Provide the [x, y] coordinate of the cell's center where the given text is located.  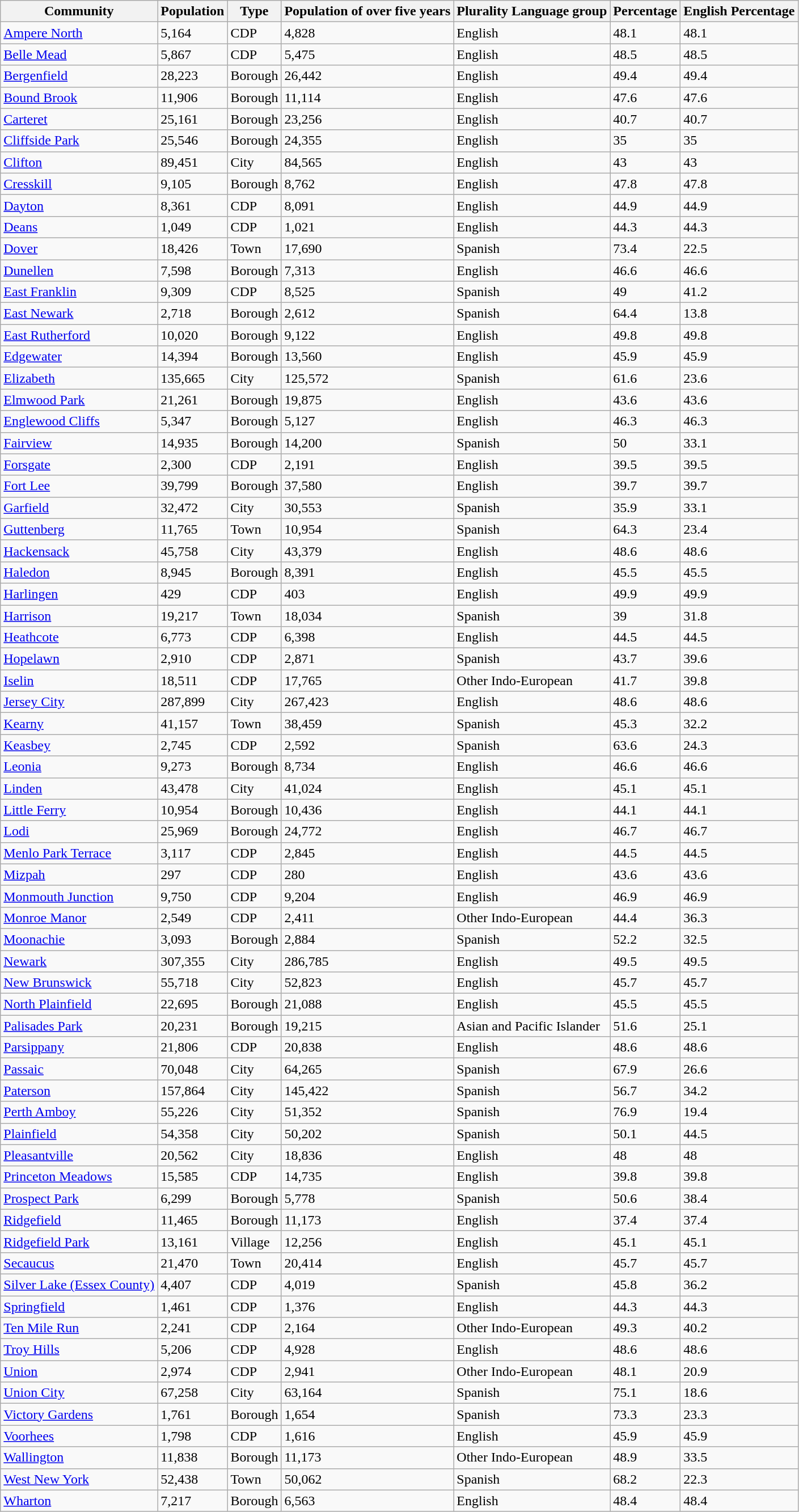
52,438 [193, 1479]
45.3 [645, 724]
2,745 [193, 745]
14,200 [367, 443]
Union City [79, 1393]
22,695 [193, 1004]
Community [79, 11]
28,223 [193, 76]
9,122 [367, 335]
32.5 [739, 939]
5,347 [193, 421]
Lodi [79, 831]
Harlingen [79, 594]
Wharton [79, 1501]
38.4 [739, 1198]
75.1 [645, 1393]
23,256 [367, 119]
73.3 [645, 1414]
64.3 [645, 529]
New Brunswick [79, 983]
8,945 [193, 572]
45.8 [645, 1285]
14,394 [193, 357]
36.3 [739, 918]
9,750 [193, 896]
45,758 [193, 551]
1,049 [193, 227]
8,361 [193, 205]
5,867 [193, 54]
429 [193, 594]
2,592 [367, 745]
20,414 [367, 1263]
2,191 [367, 464]
Leonia [79, 767]
Ampere North [79, 33]
Wallington [79, 1458]
5,475 [367, 54]
9,309 [193, 292]
Silver Lake (Essex County) [79, 1285]
11,906 [193, 98]
1,461 [193, 1306]
18.6 [739, 1393]
2,300 [193, 464]
17,690 [367, 248]
21,088 [367, 1004]
14,735 [367, 1177]
20,838 [367, 1048]
10,436 [367, 810]
2,718 [193, 314]
11,465 [193, 1220]
21,261 [193, 400]
32,472 [193, 508]
2,164 [367, 1328]
25.1 [739, 1026]
1,376 [367, 1306]
15,585 [193, 1177]
19,217 [193, 615]
3,117 [193, 853]
Passaic [79, 1069]
Englewood Cliffs [79, 421]
9,273 [193, 767]
1,761 [193, 1414]
Monmouth Junction [79, 896]
Plainfield [79, 1134]
Haledon [79, 572]
44.4 [645, 918]
2,884 [367, 939]
18,034 [367, 615]
1,654 [367, 1414]
36.2 [739, 1285]
11,765 [193, 529]
30,553 [367, 508]
Menlo Park Terrace [79, 853]
280 [367, 875]
East Rutherford [79, 335]
Perth Amboy [79, 1112]
Ridgefield [79, 1220]
43.7 [645, 659]
41.7 [645, 681]
145,422 [367, 1091]
2,871 [367, 659]
Asian and Pacific Islander [532, 1026]
Population [193, 11]
1,798 [193, 1436]
19,875 [367, 400]
Bound Brook [79, 98]
39 [645, 615]
287,899 [193, 702]
67.9 [645, 1069]
50.1 [645, 1134]
North Plainfield [79, 1004]
68.2 [645, 1479]
84,565 [367, 162]
51.6 [645, 1026]
2,612 [367, 314]
Edgewater [79, 357]
2,845 [367, 853]
Pleasantville [79, 1155]
8,091 [367, 205]
Hackensack [79, 551]
49.3 [645, 1328]
Hopelawn [79, 659]
Prospect Park [79, 1198]
Fort Lee [79, 486]
307,355 [193, 961]
43,478 [193, 788]
55,718 [193, 983]
12,256 [367, 1241]
39.6 [739, 659]
22.3 [739, 1479]
Union [79, 1371]
61.6 [645, 378]
11,838 [193, 1458]
Dayton [79, 205]
403 [367, 594]
63.6 [645, 745]
Harrison [79, 615]
25,161 [193, 119]
Little Ferry [79, 810]
38,459 [367, 724]
2,411 [367, 918]
Garfield [79, 508]
Springfield [79, 1306]
40.2 [739, 1328]
Troy Hills [79, 1350]
Linden [79, 788]
17,765 [367, 681]
18,511 [193, 681]
4,019 [367, 1285]
1,616 [367, 1436]
67,258 [193, 1393]
41.2 [739, 292]
14,935 [193, 443]
Bergenfield [79, 76]
10,020 [193, 335]
267,423 [367, 702]
5,206 [193, 1350]
Deans [79, 227]
21,806 [193, 1048]
8,525 [367, 292]
2,941 [367, 1371]
East Newark [79, 314]
6,563 [367, 1501]
7,598 [193, 271]
English Percentage [739, 11]
43,379 [367, 551]
50,062 [367, 1479]
Cliffside Park [79, 141]
41,157 [193, 724]
Dunellen [79, 271]
55,226 [193, 1112]
4,828 [367, 33]
8,762 [367, 184]
89,451 [193, 162]
Percentage [645, 11]
13,560 [367, 357]
7,217 [193, 1501]
Elmwood Park [79, 400]
22.5 [739, 248]
Forsgate [79, 464]
24,355 [367, 141]
Guttenberg [79, 529]
297 [193, 875]
21,470 [193, 1263]
50,202 [367, 1134]
Clifton [79, 162]
51,352 [367, 1112]
2,910 [193, 659]
5,778 [367, 1198]
Belle Mead [79, 54]
6,398 [367, 637]
2,241 [193, 1328]
39,799 [193, 486]
70,048 [193, 1069]
Newark [79, 961]
135,665 [193, 378]
8,734 [367, 767]
Paterson [79, 1091]
52,823 [367, 983]
Secaucus [79, 1263]
8,391 [367, 572]
157,864 [193, 1091]
76.9 [645, 1112]
Moonachie [79, 939]
Voorhees [79, 1436]
West New York [79, 1479]
64,265 [367, 1069]
Elizabeth [79, 378]
11,114 [367, 98]
26.6 [739, 1069]
4,928 [367, 1350]
Heathcote [79, 637]
6,299 [193, 1198]
54,358 [193, 1134]
Kearny [79, 724]
18,836 [367, 1155]
50.6 [645, 1198]
63,164 [367, 1393]
31.8 [739, 615]
9,105 [193, 184]
Ridgefield Park [79, 1241]
Jersey City [79, 702]
49 [645, 292]
Ten Mile Run [79, 1328]
20,562 [193, 1155]
37,580 [367, 486]
20,231 [193, 1026]
19,215 [367, 1026]
2,974 [193, 1371]
24.3 [739, 745]
32.2 [739, 724]
23.4 [739, 529]
Type [254, 11]
50 [645, 443]
3,093 [193, 939]
East Franklin [79, 292]
24,772 [367, 831]
19.4 [739, 1112]
Village [254, 1241]
48.9 [645, 1458]
Dover [79, 248]
35.9 [645, 508]
4,407 [193, 1285]
Cresskill [79, 184]
Plurality Language group [532, 11]
125,572 [367, 378]
Monroe Manor [79, 918]
13.8 [739, 314]
20.9 [739, 1371]
73.4 [645, 248]
18,426 [193, 248]
Population of over five years [367, 11]
26,442 [367, 76]
23.3 [739, 1414]
25,969 [193, 831]
Parsippany [79, 1048]
7,313 [367, 271]
Palisades Park [79, 1026]
Mizpah [79, 875]
286,785 [367, 961]
9,204 [367, 896]
Keasbey [79, 745]
1,021 [367, 227]
Iselin [79, 681]
6,773 [193, 637]
23.6 [739, 378]
56.7 [645, 1091]
41,024 [367, 788]
5,164 [193, 33]
34.2 [739, 1091]
Victory Gardens [79, 1414]
33.5 [739, 1458]
Fairview [79, 443]
25,546 [193, 141]
Carteret [79, 119]
Princeton Meadows [79, 1177]
64.4 [645, 314]
52.2 [645, 939]
2,549 [193, 918]
5,127 [367, 421]
13,161 [193, 1241]
